From the cell containing the given text, extract its center point as [x, y] coordinate. 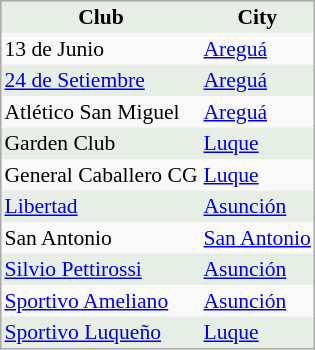
24 de Setiembre [101, 80]
Silvio Pettirossi [101, 270]
Sportivo Ameliano [101, 301]
City [258, 17]
Sportivo Luqueño [101, 332]
13 de Junio [101, 49]
General Caballero CG [101, 175]
Garden Club [101, 144]
Club [101, 17]
Atlético San Miguel [101, 112]
Libertad [101, 206]
